For the text-containing cell, return its midpoint in [X, Y] coordinate format. 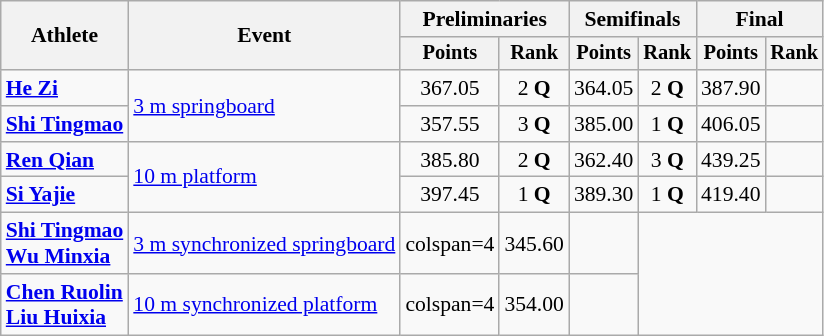
Event [264, 36]
Semifinals [632, 19]
345.60 [534, 244]
Chen RuolinLiu Huixia [65, 304]
419.40 [730, 195]
389.30 [604, 195]
Shi TingmaoWu Minxia [65, 244]
Final [760, 19]
3 m synchronized springboard [264, 244]
Shi Tingmao [65, 124]
406.05 [730, 124]
Ren Qian [65, 160]
385.80 [450, 160]
385.00 [604, 124]
354.00 [534, 304]
10 m synchronized platform [264, 304]
367.05 [450, 88]
Athlete [65, 36]
10 m platform [264, 178]
He Zi [65, 88]
357.55 [450, 124]
439.25 [730, 160]
362.40 [604, 160]
387.90 [730, 88]
364.05 [604, 88]
Si Yajie [65, 195]
Preliminaries [484, 19]
3 m springboard [264, 106]
397.45 [450, 195]
